For the text-containing cell, return its midpoint in [x, y] coordinate format. 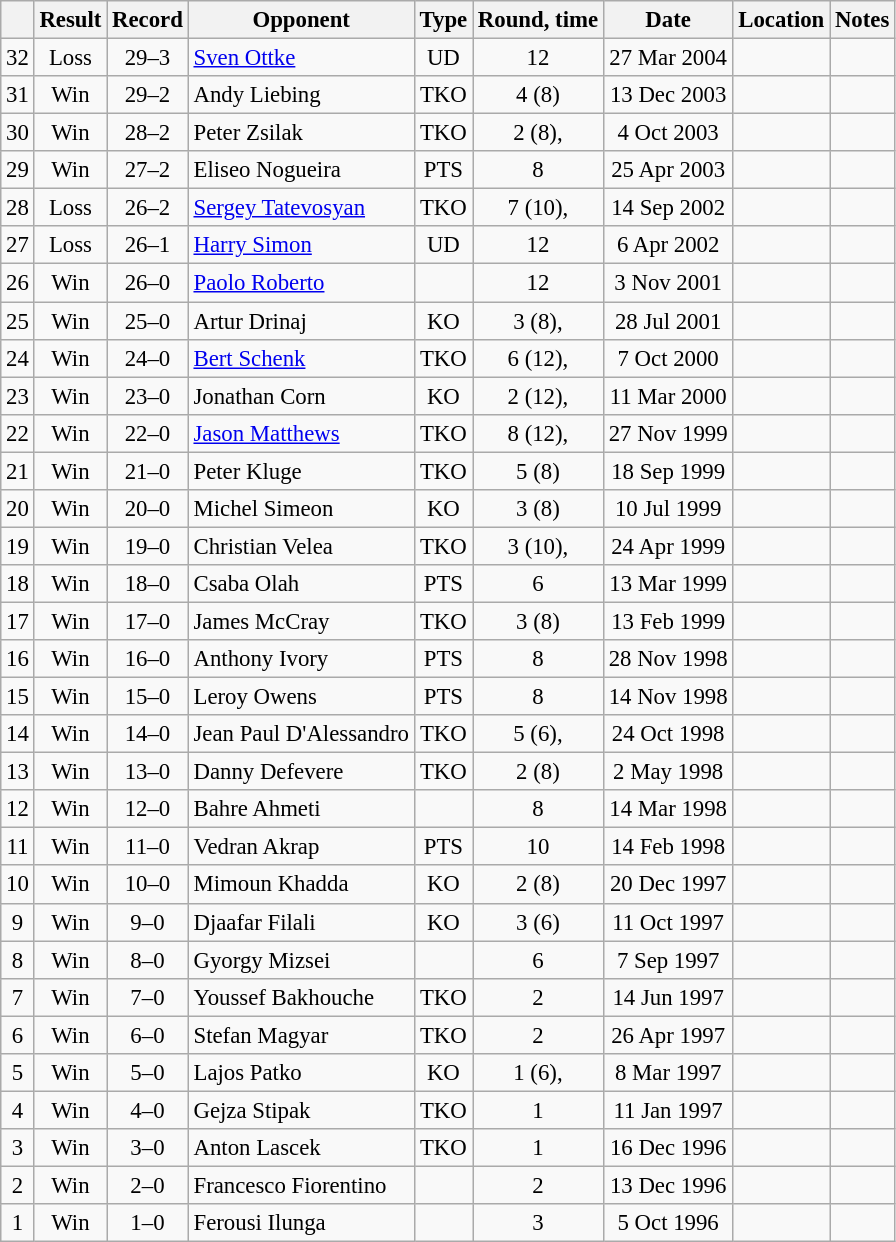
Peter Kluge [301, 471]
27 Mar 2004 [668, 58]
29 [18, 170]
Leroy Owens [301, 697]
4 (8) [538, 95]
24 Oct 1998 [668, 734]
14 Mar 1998 [668, 809]
25 Apr 2003 [668, 170]
28 Nov 1998 [668, 659]
20–0 [148, 509]
Location [782, 20]
3–0 [148, 1148]
Gyorgy Mizsei [301, 960]
14 [18, 734]
Michel Simeon [301, 509]
Bert Schenk [301, 358]
Anthony Ivory [301, 659]
26–2 [148, 208]
Sergey Tatevosyan [301, 208]
Youssef Bakhouche [301, 997]
3 (8), [538, 321]
Jean Paul D'Alessandro [301, 734]
28 [18, 208]
13 Dec 2003 [668, 95]
9–0 [148, 922]
5–0 [148, 1073]
3 Nov 2001 [668, 283]
Bahre Ahmeti [301, 809]
14 Nov 1998 [668, 697]
14–0 [148, 734]
25 [18, 321]
1–0 [148, 1223]
9 [18, 922]
11–0 [148, 847]
10 Jul 1999 [668, 509]
21 [18, 471]
3 (10), [538, 546]
Jason Matthews [301, 433]
Date [668, 20]
12–0 [148, 809]
5 Oct 1996 [668, 1223]
21–0 [148, 471]
8 Mar 1997 [668, 1073]
James McCray [301, 621]
Lajos Patko [301, 1073]
1 (6), [538, 1073]
Djaafar Filali [301, 922]
18–0 [148, 584]
20 Dec 1997 [668, 885]
4 Oct 2003 [668, 133]
Opponent [301, 20]
14 Jun 1997 [668, 997]
6–0 [148, 1035]
23 [18, 396]
19–0 [148, 546]
27 [18, 245]
16 Dec 1996 [668, 1148]
Mimoun Khadda [301, 885]
13 [18, 772]
Notes [862, 20]
22 [18, 433]
7 [18, 997]
Result [70, 20]
3 (6) [538, 922]
11 Mar 2000 [668, 396]
18 Sep 1999 [668, 471]
Ferousi Ilunga [301, 1223]
16 [18, 659]
25–0 [148, 321]
7 Sep 1997 [668, 960]
5 (6), [538, 734]
Harry Simon [301, 245]
8 (12), [538, 433]
Paolo Roberto [301, 283]
13 Feb 1999 [668, 621]
26–0 [148, 283]
19 [18, 546]
17–0 [148, 621]
Vedran Akrap [301, 847]
20 [18, 509]
10–0 [148, 885]
Andy Liebing [301, 95]
7 (10), [538, 208]
Peter Zsilak [301, 133]
7 Oct 2000 [668, 358]
5 [18, 1073]
27–2 [148, 170]
Christian Velea [301, 546]
2–0 [148, 1185]
6 Apr 2002 [668, 245]
15 [18, 697]
Csaba Olah [301, 584]
4–0 [148, 1110]
2 (8), [538, 133]
7–0 [148, 997]
24–0 [148, 358]
13–0 [148, 772]
22–0 [148, 433]
Sven Ottke [301, 58]
Gejza Stipak [301, 1110]
Artur Drinaj [301, 321]
Record [148, 20]
29–3 [148, 58]
4 [18, 1110]
Jonathan Corn [301, 396]
Francesco Fiorentino [301, 1185]
Anton Lascek [301, 1148]
Round, time [538, 20]
18 [18, 584]
6 (12), [538, 358]
26 Apr 1997 [668, 1035]
30 [18, 133]
23–0 [148, 396]
32 [18, 58]
28 Jul 2001 [668, 321]
14 Sep 2002 [668, 208]
27 Nov 1999 [668, 433]
24 [18, 358]
Type [443, 20]
15–0 [148, 697]
26–1 [148, 245]
11 Jan 1997 [668, 1110]
26 [18, 283]
24 Apr 1999 [668, 546]
Eliseo Nogueira [301, 170]
13 Mar 1999 [668, 584]
16–0 [148, 659]
17 [18, 621]
11 [18, 847]
Danny Defevere [301, 772]
29–2 [148, 95]
11 Oct 1997 [668, 922]
14 Feb 1998 [668, 847]
2 (12), [538, 396]
Stefan Magyar [301, 1035]
28–2 [148, 133]
2 May 1998 [668, 772]
13 Dec 1996 [668, 1185]
5 (8) [538, 471]
8–0 [148, 960]
31 [18, 95]
